Identify which cell holds the provided text, then report its (X, Y) central coordinate. 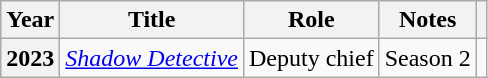
Season 2 (428, 58)
Title (152, 20)
Role (311, 20)
Shadow Detective (152, 58)
Year (30, 20)
Notes (428, 20)
2023 (30, 58)
Deputy chief (311, 58)
